Return the [X, Y] coordinate for the center point of the cell that contains the specified text.  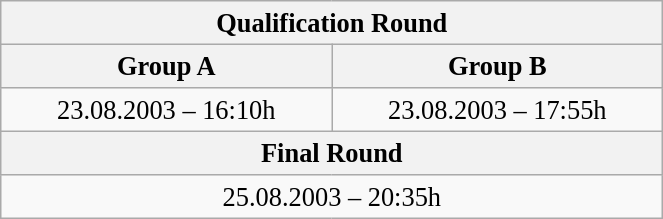
23.08.2003 – 16:10h [166, 109]
Group A [166, 66]
Final Round [332, 153]
25.08.2003 – 20:35h [332, 197]
Group B [498, 66]
Qualification Round [332, 22]
23.08.2003 – 17:55h [498, 109]
